Return the (x, y) coordinate for the center point of the cell that contains the specified text.  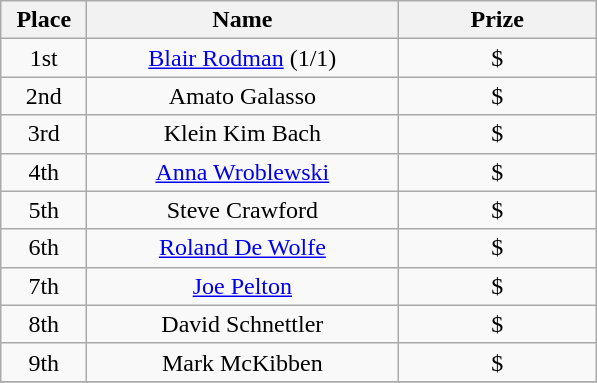
Roland De Wolfe (242, 248)
Place (44, 20)
8th (44, 324)
Anna Wroblewski (242, 172)
6th (44, 248)
Name (242, 20)
7th (44, 286)
5th (44, 210)
Mark McKibben (242, 362)
9th (44, 362)
1st (44, 58)
Prize (498, 20)
4th (44, 172)
Amato Galasso (242, 96)
3rd (44, 134)
Joe Pelton (242, 286)
Klein Kim Bach (242, 134)
Blair Rodman (1/1) (242, 58)
David Schnettler (242, 324)
2nd (44, 96)
Steve Crawford (242, 210)
